Scan for the cell matching the given text and deliver its [X, Y] coordinate at center. 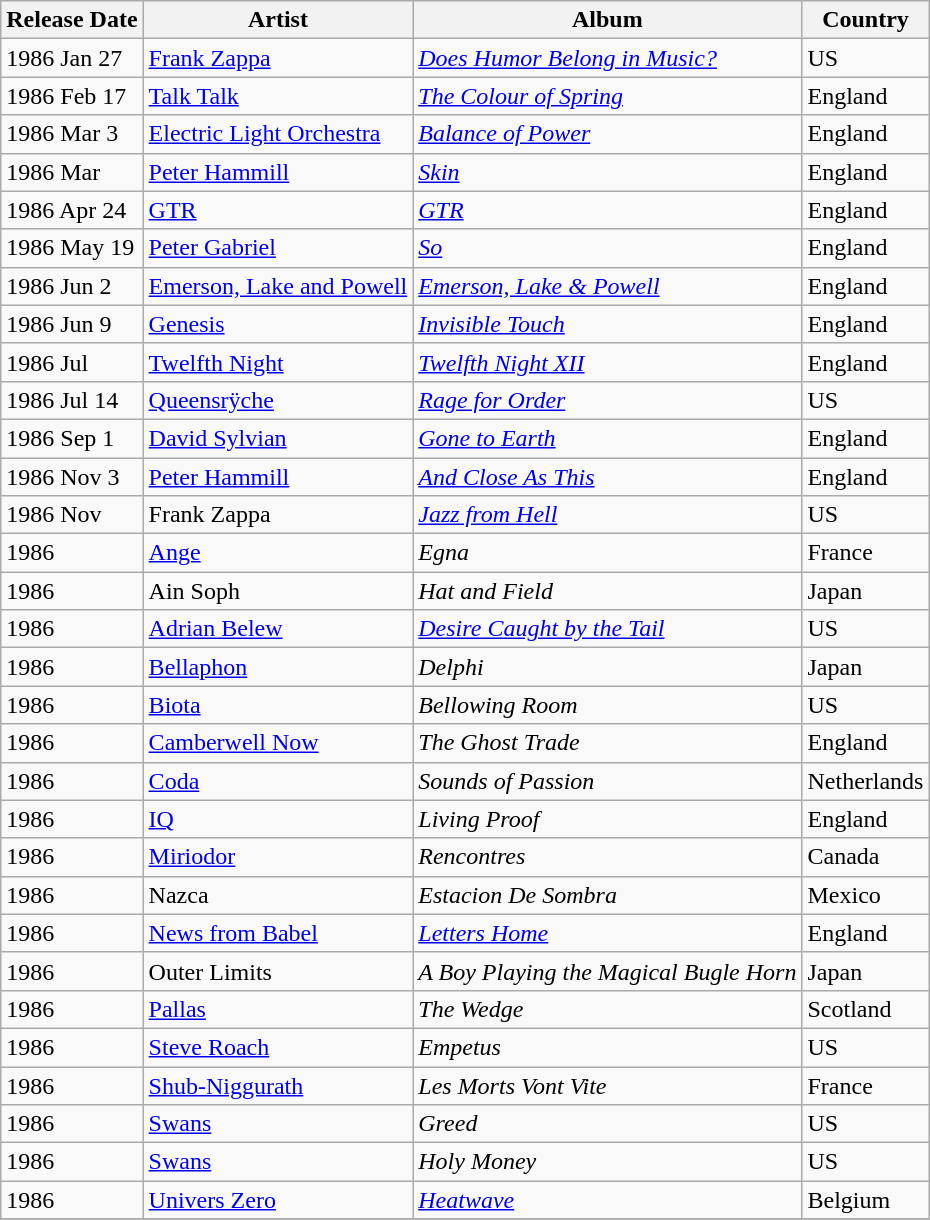
Nazca [278, 895]
1986 Nov 3 [72, 477]
Scotland [866, 1009]
1986 Mar [72, 172]
Does Humor Belong in Music? [608, 58]
The Colour of Spring [608, 96]
Emerson, Lake and Powell [278, 286]
And Close As This [608, 477]
Pallas [278, 1009]
Heatwave [608, 1200]
1986 Jun 2 [72, 286]
Holy Money [608, 1162]
Invisible Touch [608, 324]
Sounds of Passion [608, 781]
Twelfth Night XII [608, 362]
Univers Zero [278, 1200]
1986 Jul 14 [72, 400]
Outer Limits [278, 971]
Camberwell Now [278, 743]
1986 Apr 24 [72, 210]
Twelfth Night [278, 362]
News from Babel [278, 933]
Greed [608, 1124]
Jazz from Hell [608, 515]
Empetus [608, 1047]
The Ghost Trade [608, 743]
Release Date [72, 20]
Biota [278, 705]
Adrian Belew [278, 629]
Delphi [608, 667]
Emerson, Lake & Powell [608, 286]
So [608, 248]
Estacion De Sombra [608, 895]
Queensrÿche [278, 400]
Living Proof [608, 819]
1986 Jan 27 [72, 58]
Netherlands [866, 781]
1986 Mar 3 [72, 134]
David Sylvian [278, 438]
Mexico [866, 895]
Letters Home [608, 933]
Rencontres [608, 857]
1986 Jul [72, 362]
Steve Roach [278, 1047]
Belgium [866, 1200]
Genesis [278, 324]
The Wedge [608, 1009]
1986 Nov [72, 515]
Skin [608, 172]
Les Morts Vont Vite [608, 1085]
Egna [608, 553]
Miriodor [278, 857]
Balance of Power [608, 134]
Gone to Earth [608, 438]
Canada [866, 857]
Ain Soph [278, 591]
1986 Sep 1 [72, 438]
Ange [278, 553]
Desire Caught by the Tail [608, 629]
Bellaphon [278, 667]
1986 Feb 17 [72, 96]
Hat and Field [608, 591]
Country [866, 20]
Electric Light Orchestra [278, 134]
IQ [278, 819]
A Boy Playing the Magical Bugle Horn [608, 971]
Rage for Order [608, 400]
1986 May 19 [72, 248]
Shub-Niggurath [278, 1085]
Artist [278, 20]
Album [608, 20]
1986 Jun 9 [72, 324]
Coda [278, 781]
Bellowing Room [608, 705]
Talk Talk [278, 96]
Peter Gabriel [278, 248]
